Provide the (X, Y) coordinate of the cell's center where the given text is located.  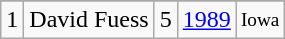
1989 (206, 20)
5 (166, 20)
1 (12, 20)
Iowa (260, 20)
David Fuess (89, 20)
